Pinpoint the cell where the given text exists, returning its [x, y] midpoint coordinate. 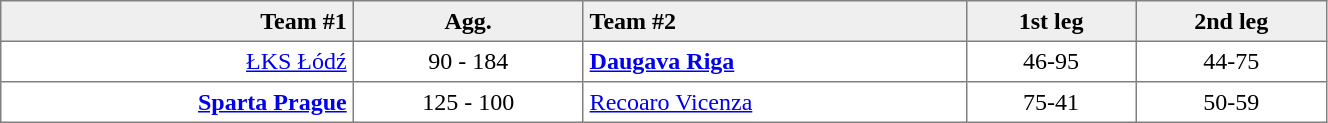
125 - 100 [468, 102]
44-75 [1231, 61]
Agg. [468, 21]
Sparta Prague [178, 102]
1st leg [1051, 21]
Recoaro Vicenza [774, 102]
46-95 [1051, 61]
2nd leg [1231, 21]
90 - 184 [468, 61]
ŁKS Łódź [178, 61]
Team #1 [178, 21]
50-59 [1231, 102]
Daugava Riga [774, 61]
Team #2 [774, 21]
75-41 [1051, 102]
